Scan for the cell matching the given text and deliver its (X, Y) coordinate at center. 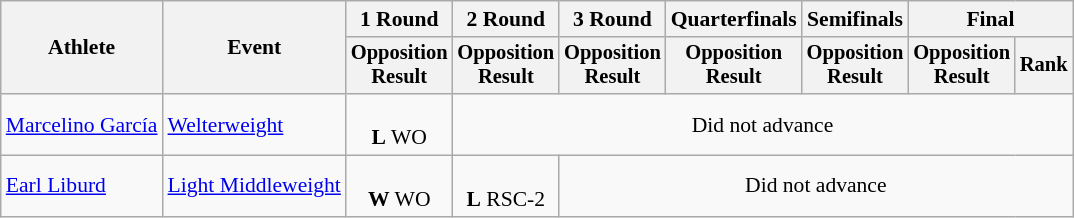
3 Round (612, 19)
Earl Liburd (82, 186)
L RSC-2 (506, 186)
Marcelino García (82, 124)
Event (254, 48)
Rank (1044, 66)
W WO (400, 186)
Athlete (82, 48)
Light Middleweight (254, 186)
Semifinals (856, 19)
2 Round (506, 19)
Welterweight (254, 124)
Quarterfinals (734, 19)
Final (990, 19)
1 Round (400, 19)
L WO (400, 124)
